Detect which cell encompasses the target text, then output its [X, Y] center coordinate. 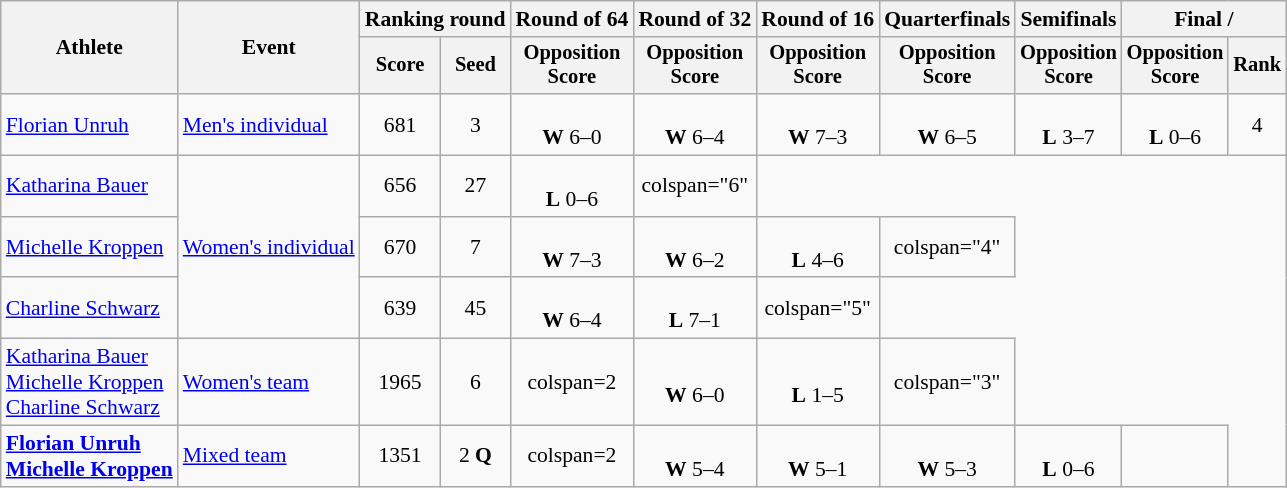
Round of 16 [818, 19]
Seed [475, 66]
Men's individual [269, 124]
W 6–2 [694, 248]
Charline Schwarz [90, 308]
3 [475, 124]
Round of 32 [694, 19]
Rank [1257, 66]
Score [400, 66]
Florian UnruhMichelle Kroppen [90, 456]
Event [269, 48]
Katharina BauerMichelle KroppenCharline Schwarz [90, 382]
1351 [400, 456]
Round of 64 [572, 19]
L 4–6 [818, 248]
656 [400, 186]
Final / [1204, 19]
Semifinals [1068, 19]
670 [400, 248]
W 5–4 [694, 456]
639 [400, 308]
Quarterfinals [947, 19]
colspan="4" [947, 248]
6 [475, 382]
Women's team [269, 382]
27 [475, 186]
Ranking round [436, 19]
Katharina Bauer [90, 186]
2 Q [475, 456]
1965 [400, 382]
colspan="6" [694, 186]
Florian Unruh [90, 124]
W 5–3 [947, 456]
L 7–1 [694, 308]
L 1–5 [818, 382]
W 6–5 [947, 124]
L 3–7 [1068, 124]
7 [475, 248]
Women's individual [269, 248]
Mixed team [269, 456]
4 [1257, 124]
colspan="3" [947, 382]
Athlete [90, 48]
45 [475, 308]
Michelle Kroppen [90, 248]
colspan="5" [818, 308]
W 5–1 [818, 456]
681 [400, 124]
